From the cell containing the given text, extract its center point as (X, Y) coordinate. 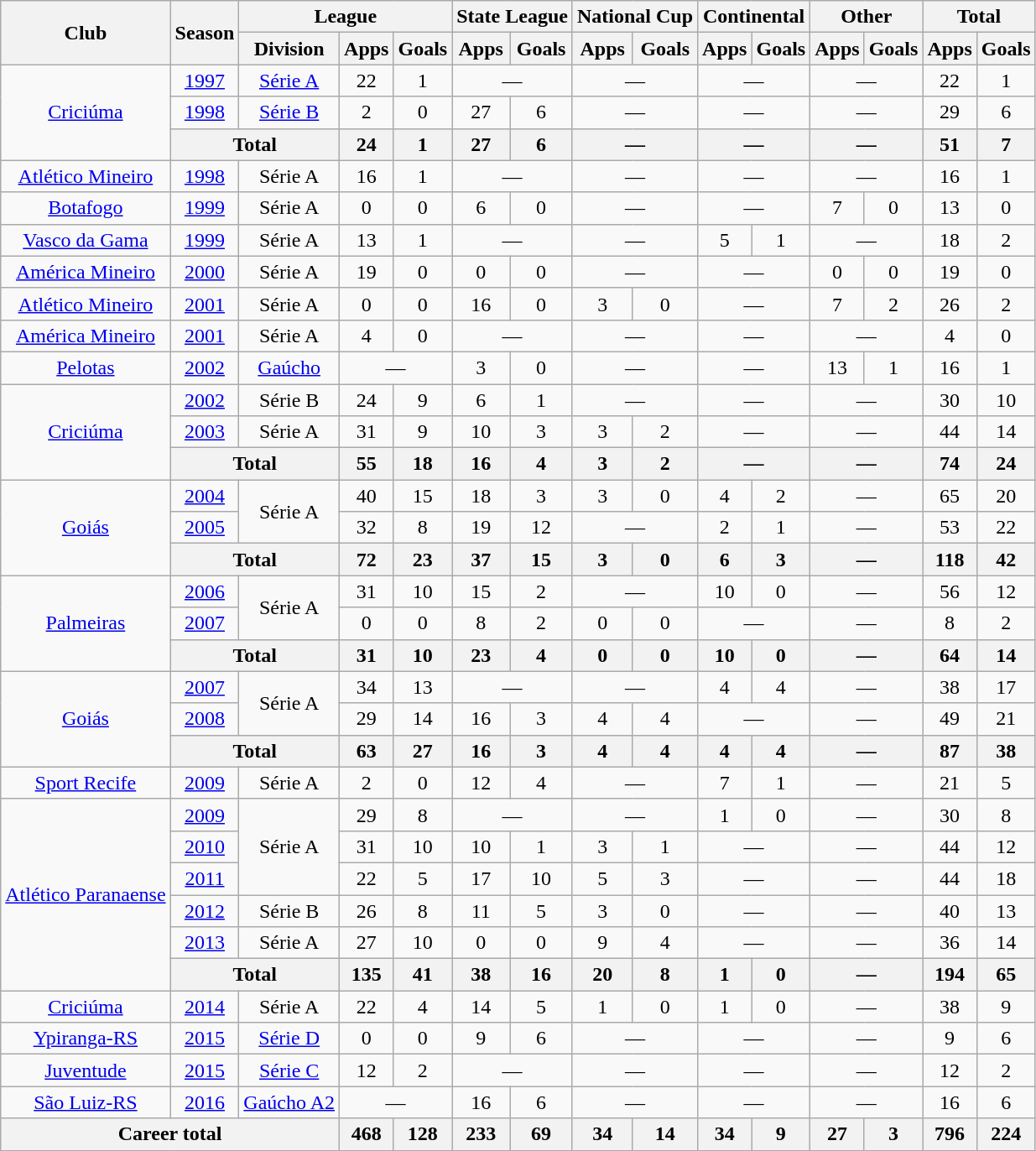
55 (367, 464)
2016 (205, 1102)
64 (950, 655)
2014 (205, 1007)
Vasco da Gama (86, 240)
2013 (205, 943)
Série D (289, 1039)
Club (86, 33)
224 (1006, 1134)
2004 (205, 496)
36 (950, 943)
42 (1006, 560)
São Luiz-RS (86, 1102)
Other (867, 17)
128 (423, 1134)
Botafogo (86, 208)
468 (367, 1134)
2006 (205, 591)
72 (367, 560)
2005 (205, 528)
Série C (289, 1070)
Ypiranga-RS (86, 1039)
Gaúcho A2 (289, 1102)
41 (423, 975)
49 (950, 719)
Atlético Paranaense (86, 894)
Gaúcho (289, 367)
11 (482, 910)
233 (482, 1134)
53 (950, 528)
63 (367, 751)
Sport Recife (86, 783)
League (346, 17)
Palmeiras (86, 623)
87 (950, 751)
2010 (205, 846)
2011 (205, 878)
74 (950, 464)
Career total (170, 1134)
51 (950, 144)
796 (950, 1134)
Division (289, 49)
Pelotas (86, 367)
2012 (205, 910)
56 (950, 591)
National Cup (634, 17)
State League (513, 17)
Continental (754, 17)
118 (950, 560)
37 (482, 560)
2008 (205, 719)
69 (542, 1134)
2003 (205, 432)
Season (205, 33)
32 (367, 528)
1997 (205, 81)
194 (950, 975)
Juventude (86, 1070)
135 (367, 975)
2000 (205, 272)
